Extract the [x, y] coordinate from the center of the cell holding the provided text.  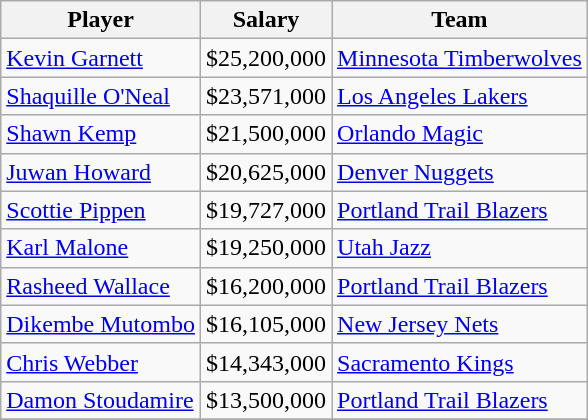
Orlando Magic [460, 134]
$13,500,000 [266, 400]
Utah Jazz [460, 248]
Sacramento Kings [460, 362]
Los Angeles Lakers [460, 96]
Damon Stoudamire [101, 400]
$20,625,000 [266, 172]
Juwan Howard [101, 172]
$16,105,000 [266, 324]
Chris Webber [101, 362]
Shaquille O'Neal [101, 96]
Team [460, 20]
$23,571,000 [266, 96]
Salary [266, 20]
Karl Malone [101, 248]
Shawn Kemp [101, 134]
Dikembe Mutombo [101, 324]
Kevin Garnett [101, 58]
$16,200,000 [266, 286]
$19,727,000 [266, 210]
Minnesota Timberwolves [460, 58]
$19,250,000 [266, 248]
New Jersey Nets [460, 324]
$21,500,000 [266, 134]
Scottie Pippen [101, 210]
$14,343,000 [266, 362]
Rasheed Wallace [101, 286]
Denver Nuggets [460, 172]
$25,200,000 [266, 58]
Player [101, 20]
